For the text-containing cell, return its midpoint in (x, y) coordinate format. 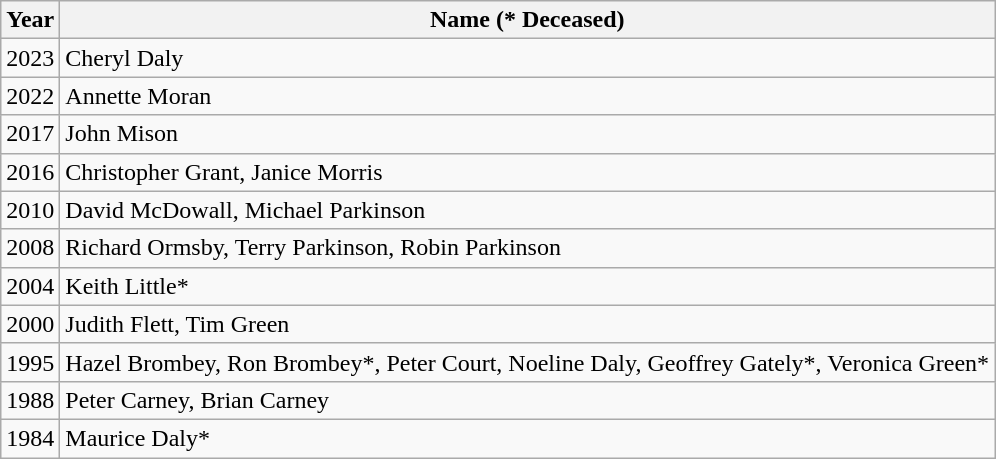
2023 (30, 58)
Year (30, 20)
2017 (30, 134)
Peter Carney, Brian Carney (528, 400)
2016 (30, 172)
1984 (30, 438)
Keith Little* (528, 286)
Christopher Grant, Janice Morris (528, 172)
Name (* Deceased) (528, 20)
1988 (30, 400)
2000 (30, 324)
Maurice Daly* (528, 438)
Hazel Brombey, Ron Brombey*, Peter Court, Noeline Daly, Geoffrey Gately*, Veronica Green* (528, 362)
John Mison (528, 134)
1995 (30, 362)
2010 (30, 210)
Judith Flett, Tim Green (528, 324)
2008 (30, 248)
Cheryl Daly (528, 58)
Annette Moran (528, 96)
Richard Ormsby, Terry Parkinson, Robin Parkinson (528, 248)
David McDowall, Michael Parkinson (528, 210)
2004 (30, 286)
2022 (30, 96)
